Locate the cell with the specified text and output its [x, y] center coordinate. 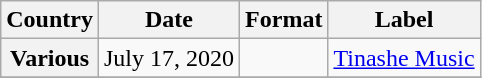
Country [50, 20]
Tinashe Music [404, 58]
Date [168, 20]
Format [284, 20]
Various [50, 58]
July 17, 2020 [168, 58]
Label [404, 20]
